Return the (x, y) coordinate for the center point of the cell that contains the specified text.  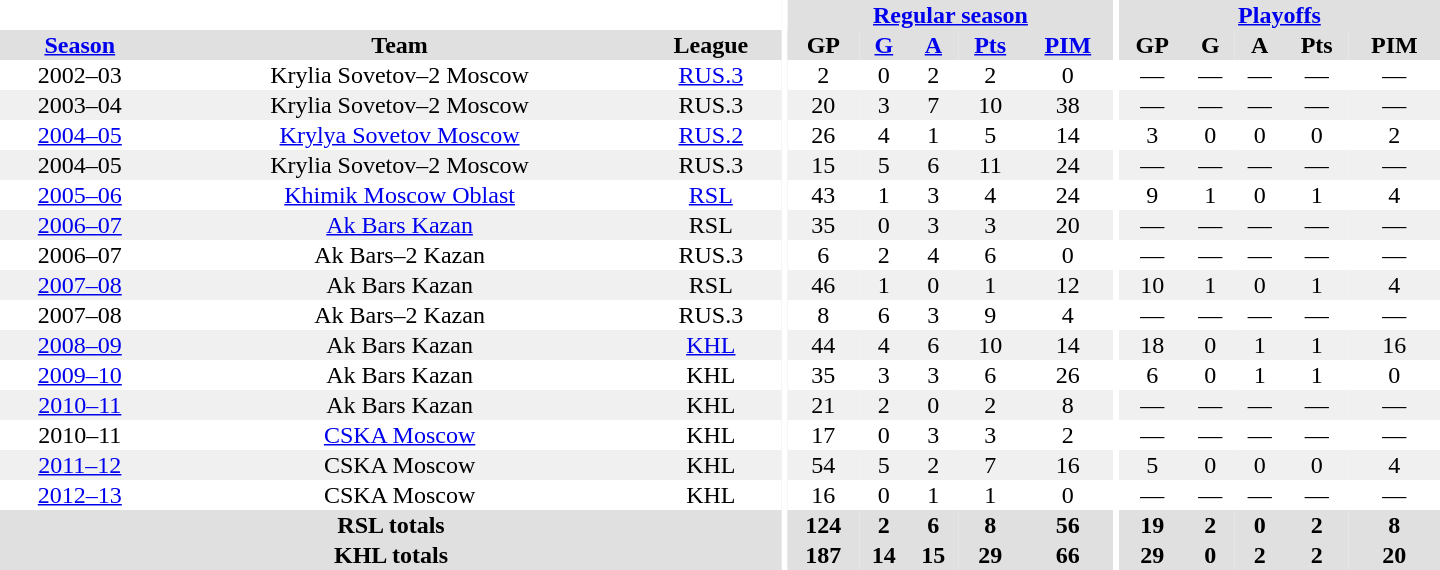
2005–06 (80, 195)
Khimik Moscow Oblast (400, 195)
2011–12 (80, 465)
2008–09 (80, 345)
Season (80, 45)
2009–10 (80, 375)
Playoffs (1280, 15)
17 (824, 435)
56 (1068, 525)
League (711, 45)
2003–04 (80, 105)
21 (824, 405)
KHL totals (391, 555)
66 (1068, 555)
54 (824, 465)
38 (1068, 105)
18 (1152, 345)
44 (824, 345)
43 (824, 195)
Team (400, 45)
2012–13 (80, 495)
RUS.2 (711, 135)
187 (824, 555)
Regular season (951, 15)
46 (824, 285)
124 (824, 525)
RSL totals (391, 525)
2002–03 (80, 75)
19 (1152, 525)
11 (990, 165)
12 (1068, 285)
Krylya Sovetov Moscow (400, 135)
